Detect which cell encompasses the target text, then output its [x, y] center coordinate. 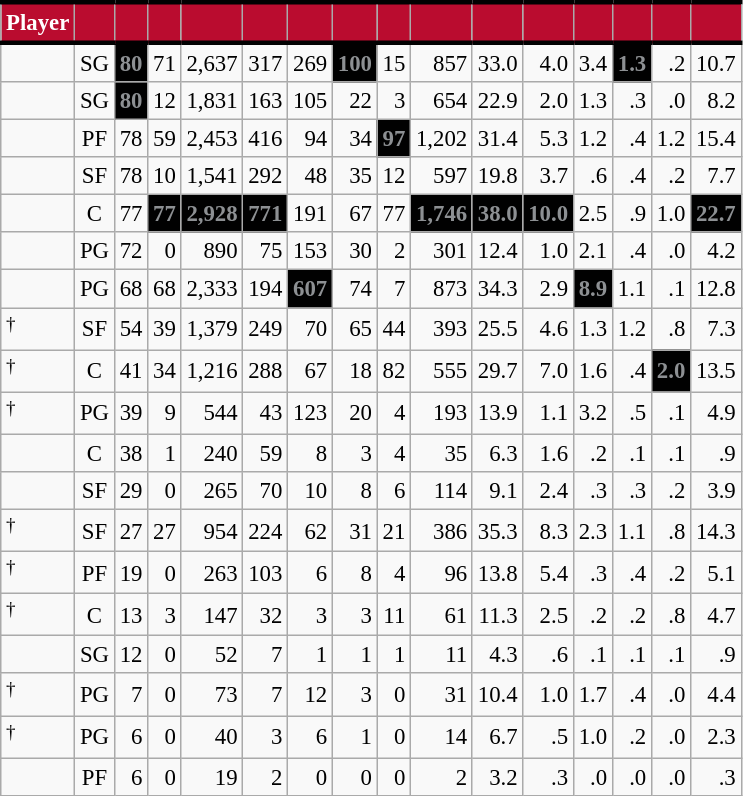
224 [266, 530]
249 [266, 329]
240 [212, 453]
191 [310, 214]
72 [130, 251]
44 [394, 329]
1,216 [212, 371]
6.7 [497, 737]
4.6 [548, 329]
416 [266, 139]
71 [164, 62]
105 [310, 101]
4.3 [497, 655]
62 [310, 530]
1,379 [212, 329]
12.8 [716, 289]
38 [130, 453]
269 [310, 62]
3.4 [592, 62]
13 [130, 615]
100 [354, 62]
9.1 [497, 491]
123 [310, 413]
6.3 [497, 453]
22.9 [497, 101]
2.4 [548, 491]
Player [38, 22]
607 [310, 289]
30 [354, 251]
48 [310, 176]
13.8 [497, 573]
25.5 [497, 329]
94 [310, 139]
153 [310, 251]
61 [442, 615]
14.3 [716, 530]
15 [394, 62]
7.0 [548, 371]
29.7 [497, 371]
54 [130, 329]
5.1 [716, 573]
2.1 [592, 251]
194 [266, 289]
288 [266, 371]
301 [442, 251]
73 [212, 695]
11.3 [497, 615]
13.5 [716, 371]
393 [442, 329]
20 [354, 413]
22.7 [716, 214]
5.3 [548, 139]
22 [354, 101]
873 [442, 289]
65 [354, 329]
544 [212, 413]
857 [442, 62]
265 [212, 491]
5.4 [548, 573]
3.9 [716, 491]
14 [442, 737]
1,541 [212, 176]
29 [130, 491]
114 [442, 491]
292 [266, 176]
2,637 [212, 62]
12.4 [497, 251]
771 [266, 214]
52 [212, 655]
34.3 [497, 289]
96 [442, 573]
2,928 [212, 214]
3.7 [548, 176]
97 [394, 139]
954 [212, 530]
10.4 [497, 695]
32 [266, 615]
8.3 [548, 530]
4.0 [548, 62]
38.0 [497, 214]
13.9 [497, 413]
147 [212, 615]
82 [394, 371]
1.7 [592, 695]
890 [212, 251]
555 [442, 371]
19.8 [497, 176]
1,202 [442, 139]
75 [266, 251]
1,746 [442, 214]
74 [354, 289]
35.3 [497, 530]
163 [266, 101]
8.2 [716, 101]
9 [164, 413]
33.0 [497, 62]
386 [442, 530]
10.0 [548, 214]
4.2 [716, 251]
31.4 [497, 139]
8.9 [592, 289]
2.9 [548, 289]
654 [442, 101]
193 [442, 413]
7.7 [716, 176]
263 [212, 573]
18 [354, 371]
103 [266, 573]
41 [130, 371]
7.3 [716, 329]
4.9 [716, 413]
1,831 [212, 101]
4.7 [716, 615]
43 [266, 413]
317 [266, 62]
15.4 [716, 139]
10.7 [716, 62]
40 [212, 737]
21 [394, 530]
4.4 [716, 695]
2,333 [212, 289]
597 [442, 176]
2,453 [212, 139]
